Determine the (X, Y) coordinate at the center of the cell enclosing the given text.  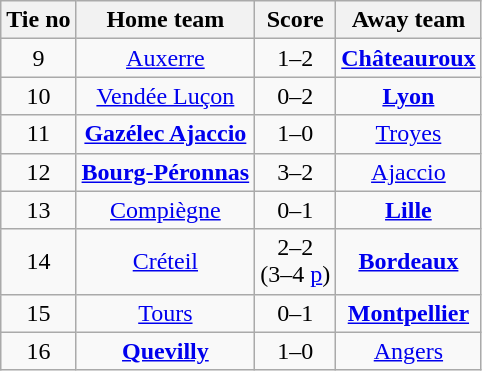
10 (38, 96)
Tours (166, 313)
Angers (408, 351)
13 (38, 210)
Bourg-Péronnas (166, 172)
14 (38, 262)
Châteauroux (408, 58)
0–2 (296, 96)
16 (38, 351)
12 (38, 172)
Compiègne (166, 210)
Auxerre (166, 58)
Vendée Luçon (166, 96)
Score (296, 20)
Home team (166, 20)
11 (38, 134)
Gazélec Ajaccio (166, 134)
1–2 (296, 58)
Away team (408, 20)
Bordeaux (408, 262)
3–2 (296, 172)
9 (38, 58)
Montpellier (408, 313)
2–2 (3–4 p) (296, 262)
Tie no (38, 20)
Ajaccio (408, 172)
Créteil (166, 262)
Quevilly (166, 351)
Lyon (408, 96)
Troyes (408, 134)
15 (38, 313)
Lille (408, 210)
